Extract the (x, y) coordinate from the center of the cell holding the provided text.  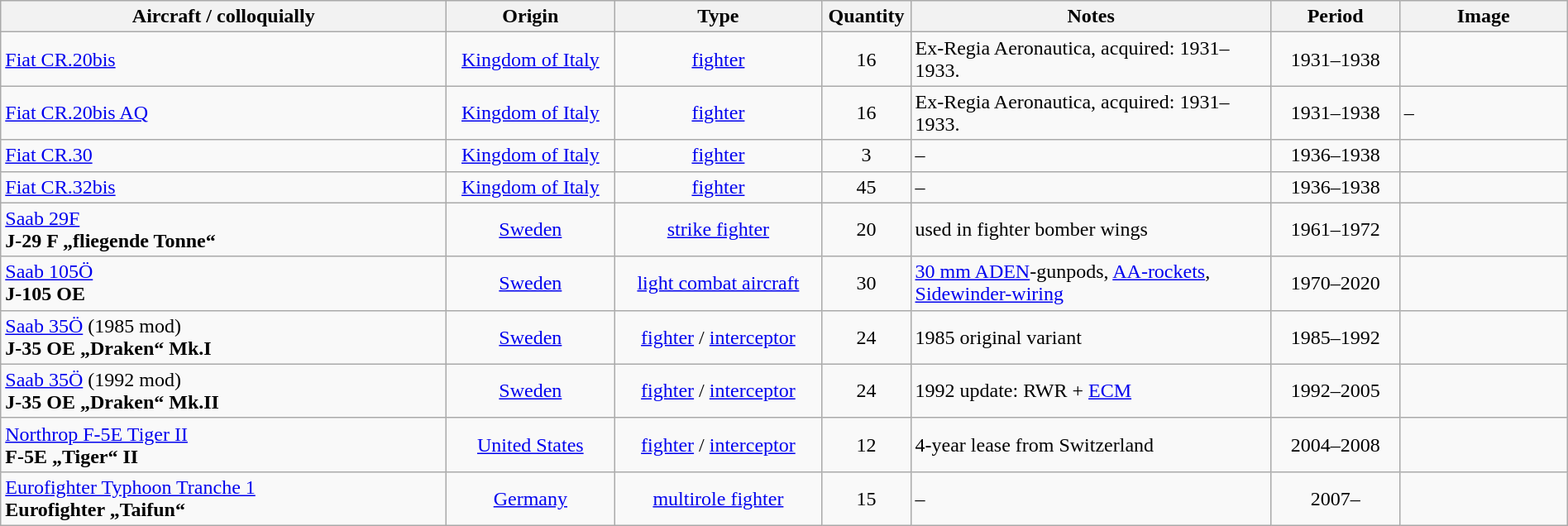
2007– (1335, 498)
20 (867, 230)
Northrop F-5E Tiger IIF-5E „Tiger“ II (223, 445)
used in fighter bomber wings (1091, 230)
30 mm ADEN-gunpods, AA-rockets, Sidewinder-wiring (1091, 283)
30 (867, 283)
4-year lease from Switzerland (1091, 445)
Saab 29FJ-29 F „fliegende Tonne“ (223, 230)
Type (718, 17)
United States (531, 445)
1985–1992 (1335, 337)
Fiat CR.32bis (223, 187)
Eurofighter Typhoon Tranche 1Eurofighter „Taifun“ (223, 498)
1992–2005 (1335, 390)
1970–2020 (1335, 283)
Image (1484, 17)
Germany (531, 498)
1992 update: RWR + ECM (1091, 390)
1961–1972 (1335, 230)
Period (1335, 17)
Notes (1091, 17)
Fiat CR.20bis AQ (223, 112)
multirole fighter (718, 498)
Aircraft / colloquially (223, 17)
12 (867, 445)
Saab 35Ö (1992 mod)J-35 OE „Draken“ Mk.II (223, 390)
Origin (531, 17)
1985 original variant (1091, 337)
3 (867, 155)
Saab 105ÖJ-105 OE (223, 283)
light combat aircraft (718, 283)
Saab 35Ö (1985 mod)J-35 OE „Draken“ Mk.I (223, 337)
15 (867, 498)
strike fighter (718, 230)
Fiat CR.30 (223, 155)
2004–2008 (1335, 445)
45 (867, 187)
Fiat CR.20bis (223, 60)
Quantity (867, 17)
